Provide the (X, Y) coordinate of the cell's center where the given text is located.  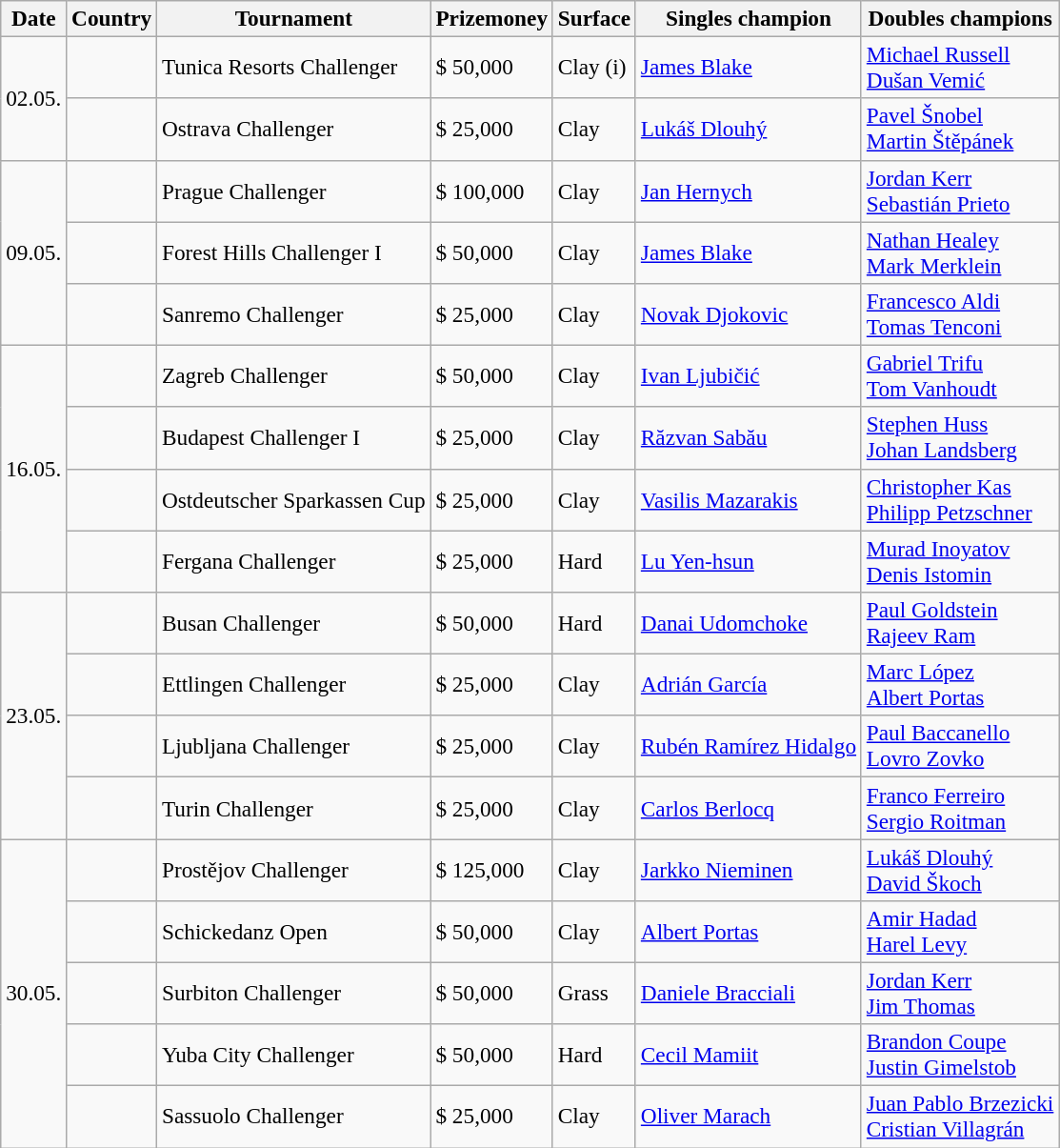
Răzvan Sabău (749, 438)
Danai Udomchoke (749, 623)
Ostdeutscher Sparkassen Cup (293, 499)
Lu Yen-hsun (749, 560)
Jordan Kerr Sebastián Prieto (960, 191)
Brandon Coupe Justin Gimelstob (960, 1056)
Paul Baccanello Lovro Zovko (960, 747)
Stephen Huss Johan Landsberg (960, 438)
Novak Djokovic (749, 314)
Pavel Šnobel Martin Štěpánek (960, 130)
Zagreb Challenger (293, 375)
Ivan Ljubičić (749, 375)
Surface (594, 18)
Fergana Challenger (293, 560)
Amir Hadad Harel Levy (960, 932)
Carlos Berlocq (749, 808)
Gabriel Trifu Tom Vanhoudt (960, 375)
02.05. (34, 98)
$ 125,000 (491, 869)
Jarkko Nieminen (749, 869)
Christopher Kas Philipp Petzschner (960, 499)
Yuba City Challenger (293, 1056)
Francesco Aldi Tomas Tenconi (960, 314)
Jan Hernych (749, 191)
Schickedanz Open (293, 932)
Busan Challenger (293, 623)
Jordan Kerr Jim Thomas (960, 993)
Prizemoney (491, 18)
Forest Hills Challenger I (293, 252)
Sanremo Challenger (293, 314)
Date (34, 18)
Ettlingen Challenger (293, 684)
09.05. (34, 252)
30.05. (34, 993)
Cecil Mamiit (749, 1056)
Paul Goldstein Rajeev Ram (960, 623)
Prostějov Challenger (293, 869)
Ljubljana Challenger (293, 747)
Franco Ferreiro Sergio Roitman (960, 808)
Lukáš Dlouhý (749, 130)
23.05. (34, 715)
Budapest Challenger I (293, 438)
Ostrava Challenger (293, 130)
Marc López Albert Portas (960, 684)
Oliver Marach (749, 1117)
Sassuolo Challenger (293, 1117)
Clay (i) (594, 67)
Daniele Bracciali (749, 993)
Vasilis Mazarakis (749, 499)
16.05. (34, 469)
$ 100,000 (491, 191)
Prague Challenger (293, 191)
Lukáš Dlouhý David Škoch (960, 869)
Country (112, 18)
Turin Challenger (293, 808)
Tournament (293, 18)
Rubén Ramírez Hidalgo (749, 747)
Michael Russell Dušan Vemić (960, 67)
Doubles champions (960, 18)
Albert Portas (749, 932)
Surbiton Challenger (293, 993)
Tunica Resorts Challenger (293, 67)
Nathan Healey Mark Merklein (960, 252)
Adrián García (749, 684)
Grass (594, 993)
Murad Inoyatov Denis Istomin (960, 560)
Singles champion (749, 18)
Juan Pablo Brzezicki Cristian Villagrán (960, 1117)
